Detect which cell encompasses the target text, then output its [x, y] center coordinate. 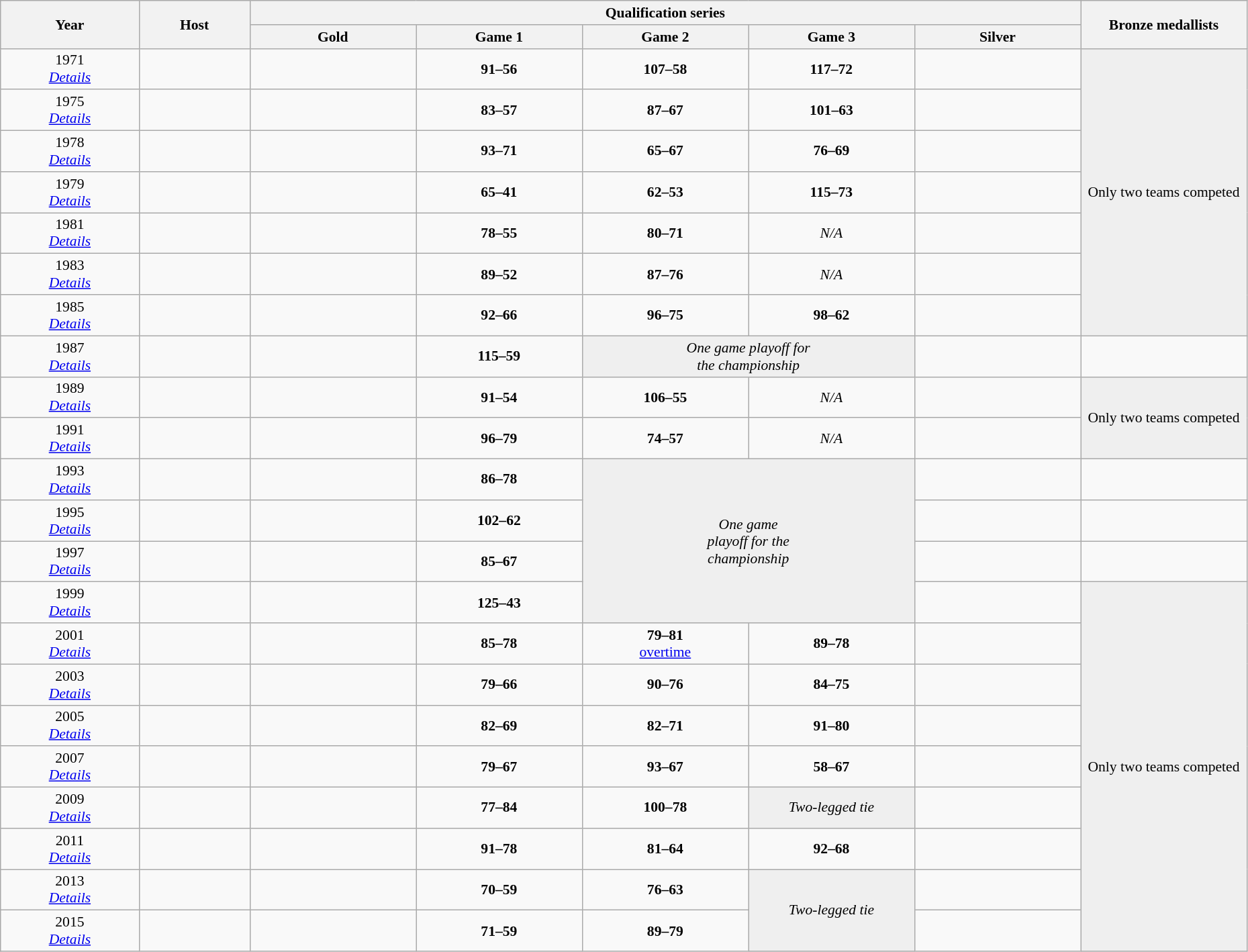
81–64 [665, 849]
91–56 [499, 68]
71–59 [499, 931]
65–41 [499, 192]
125–43 [499, 603]
2005Details [70, 725]
Game 3 [832, 37]
1997Details [70, 561]
1995Details [70, 521]
Silver [998, 37]
70–59 [499, 890]
1975Details [70, 110]
100–78 [665, 808]
1978Details [70, 152]
89–79 [665, 931]
87–67 [665, 110]
Qualification series [665, 13]
79–81overtime [665, 643]
107–58 [665, 68]
91–80 [832, 725]
92–66 [499, 316]
77–84 [499, 808]
83–57 [499, 110]
90–76 [665, 685]
74–57 [665, 439]
Game 2 [665, 37]
79–66 [499, 685]
2009Details [70, 808]
96–75 [665, 316]
2007Details [70, 767]
1999Details [70, 603]
91–78 [499, 849]
1971Details [70, 68]
One game playoff forthe championship [748, 356]
115–59 [499, 356]
1981Details [70, 234]
2011Details [70, 849]
1983Details [70, 274]
1985Details [70, 316]
76–63 [665, 890]
102–62 [499, 521]
93–71 [499, 152]
78–55 [499, 234]
2003Details [70, 685]
117–72 [832, 68]
76–69 [832, 152]
106–55 [665, 397]
62–53 [665, 192]
91–54 [499, 397]
58–67 [832, 767]
115–73 [832, 192]
1991Details [70, 439]
Game 1 [499, 37]
1987Details [70, 356]
89–78 [832, 643]
92–68 [832, 849]
2001Details [70, 643]
Host [195, 24]
1979Details [70, 192]
98–62 [832, 316]
65–67 [665, 152]
87–76 [665, 274]
85–78 [499, 643]
One gameplayoff for thechampionship [748, 541]
79–67 [499, 767]
82–71 [665, 725]
2015Details [70, 931]
Bronze medallists [1164, 24]
101–63 [832, 110]
96–79 [499, 439]
85–67 [499, 561]
1993Details [70, 479]
82–69 [499, 725]
80–71 [665, 234]
2013Details [70, 890]
86–78 [499, 479]
1989Details [70, 397]
89–52 [499, 274]
93–67 [665, 767]
84–75 [832, 685]
Year [70, 24]
Gold [333, 37]
